Return the (x, y) coordinate for the center point of the cell that contains the specified text.  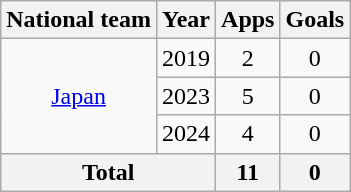
Total (108, 172)
2 (248, 58)
2023 (186, 96)
4 (248, 134)
National team (79, 20)
Goals (315, 20)
Apps (248, 20)
2024 (186, 134)
2019 (186, 58)
Year (186, 20)
Japan (79, 96)
5 (248, 96)
11 (248, 172)
